Identify which cell holds the provided text, then report its (X, Y) central coordinate. 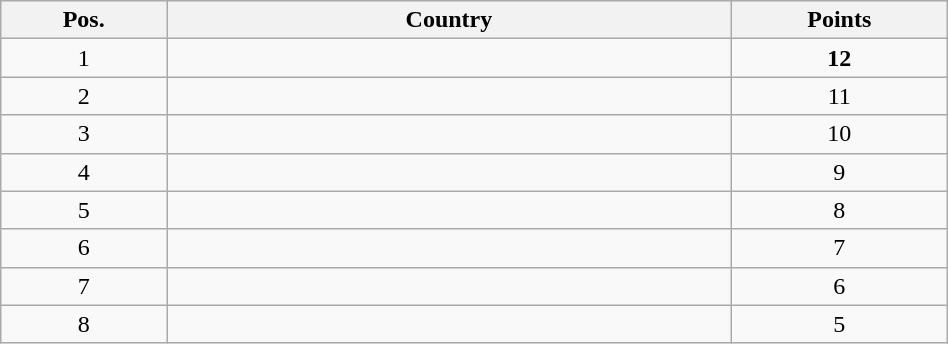
9 (839, 172)
11 (839, 96)
1 (84, 58)
3 (84, 134)
10 (839, 134)
Country (450, 20)
2 (84, 96)
12 (839, 58)
Points (839, 20)
Pos. (84, 20)
4 (84, 172)
